Output the [X, Y] coordinate of the center of the cell containing the given text.  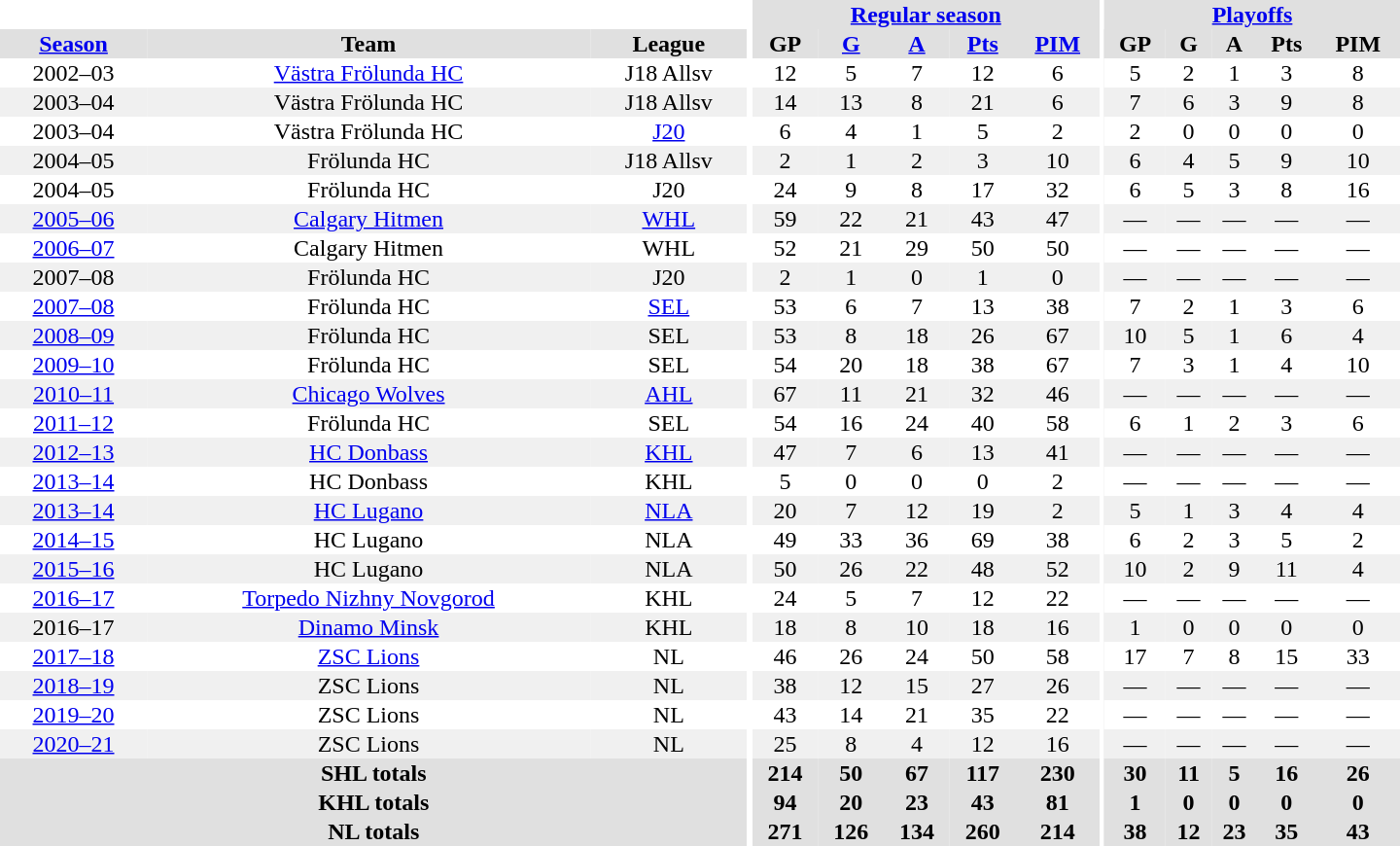
260 [983, 831]
2017–18 [74, 656]
2009–10 [74, 365]
59 [786, 219]
Dinamo Minsk [368, 627]
2014–15 [74, 540]
2015–16 [74, 569]
2008–09 [74, 335]
SHL totals [373, 773]
230 [1058, 773]
2002–03 [74, 73]
2006–07 [74, 248]
Regular season [926, 15]
Torpedo Nizhny Novgorod [368, 598]
Season [74, 44]
36 [917, 540]
2018–19 [74, 686]
69 [983, 540]
KHL totals [373, 802]
2020–21 [74, 744]
41 [1058, 452]
29 [917, 248]
126 [851, 831]
19 [983, 511]
117 [983, 773]
2010–11 [74, 394]
40 [983, 423]
Chicago Wolves [368, 394]
48 [983, 569]
NL totals [373, 831]
81 [1058, 802]
94 [786, 802]
2011–12 [74, 423]
Team [368, 44]
2005–06 [74, 219]
27 [983, 686]
League [669, 44]
2019–20 [74, 715]
2012–13 [74, 452]
49 [786, 540]
AHL [669, 394]
Playoffs [1252, 15]
30 [1136, 773]
271 [786, 831]
134 [917, 831]
25 [786, 744]
